Search for the cell housing the specified text and yield its (X, Y) center coordinate. 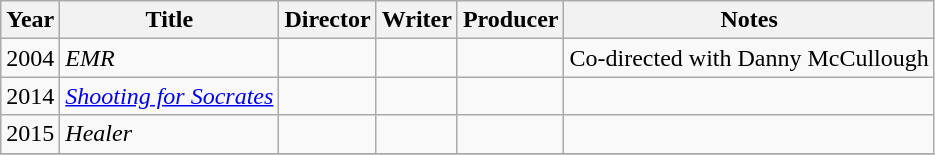
Healer (170, 134)
2014 (30, 96)
Notes (749, 20)
Co-directed with Danny McCullough (749, 58)
Director (328, 20)
Writer (416, 20)
Shooting for Socrates (170, 96)
2004 (30, 58)
Title (170, 20)
2015 (30, 134)
EMR (170, 58)
Producer (510, 20)
Year (30, 20)
